Search for the cell housing the specified text and yield its (x, y) center coordinate. 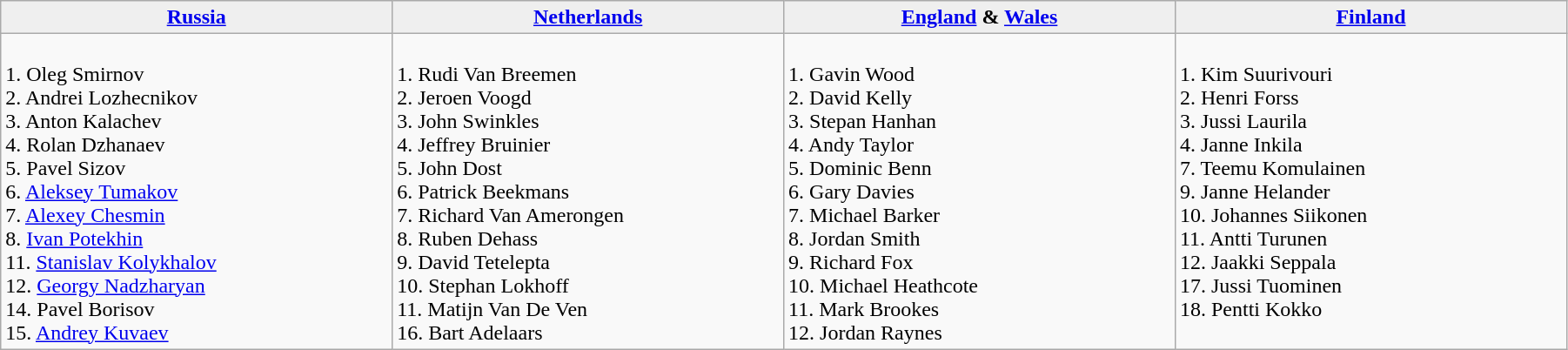
Finland (1370, 17)
Russia (197, 17)
Netherlands (588, 17)
England & Wales (980, 17)
